Find where the given text appears and provide that cell's center as (x, y) coordinate. 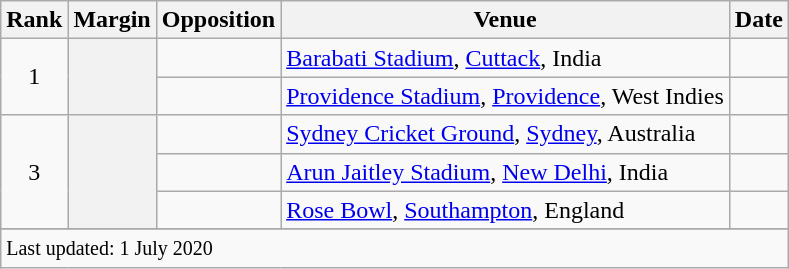
Opposition (218, 20)
Providence Stadium, Providence, West Indies (506, 96)
Rose Bowl, Southampton, England (506, 210)
Venue (506, 20)
Sydney Cricket Ground, Sydney, Australia (506, 134)
Margin (112, 20)
Last updated: 1 July 2020 (395, 248)
Rank (34, 20)
3 (34, 172)
Arun Jaitley Stadium, New Delhi, India (506, 172)
1 (34, 77)
Barabati Stadium, Cuttack, India (506, 58)
Date (758, 20)
